Determine the (x, y) coordinate at the center of the cell enclosing the given text.  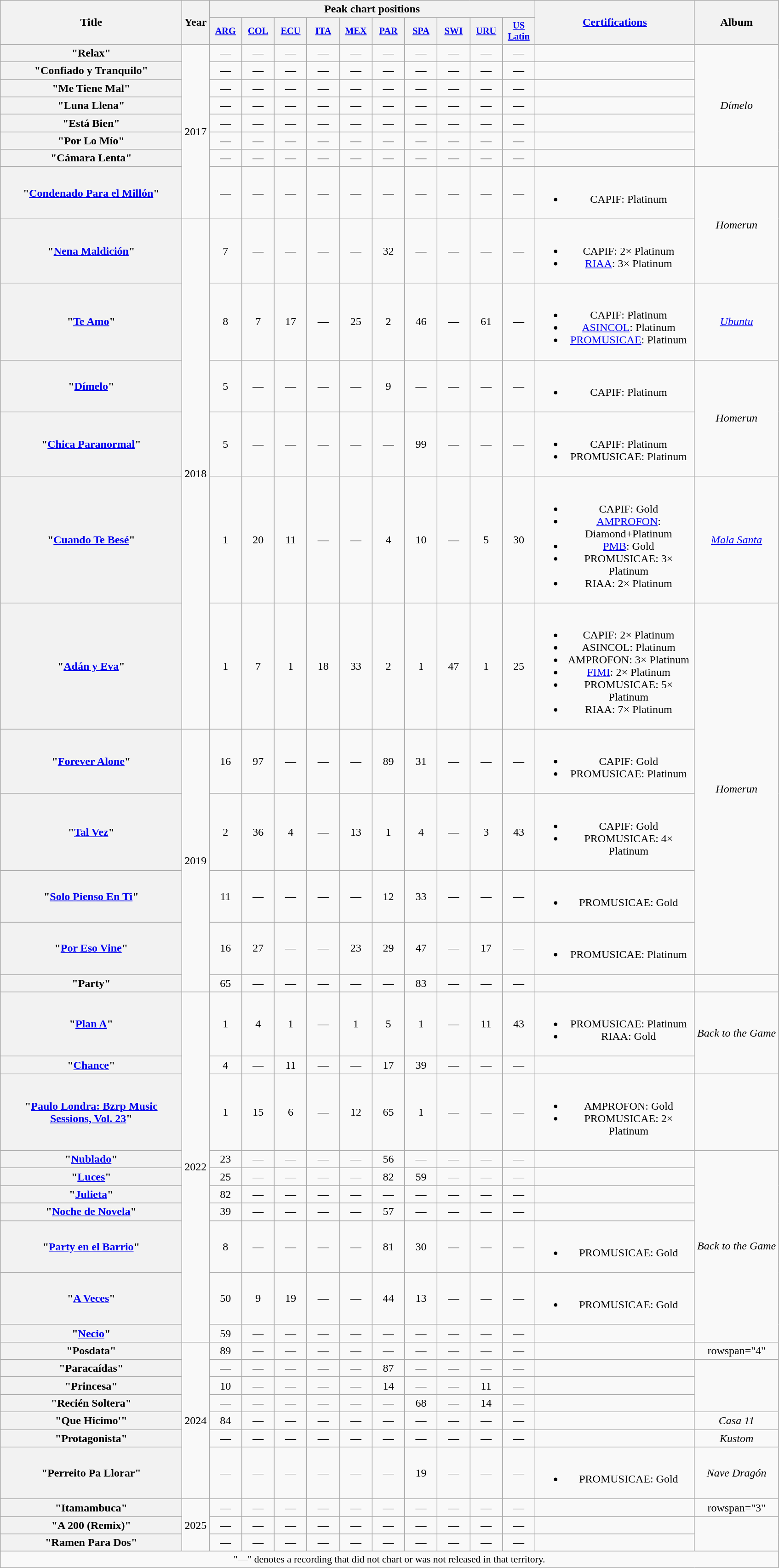
31 (421, 761)
Casa 11 (736, 1421)
"Nublado" (91, 1159)
2024 (196, 1420)
44 (388, 1298)
CAPIF: PlatinumPROMUSICAE: Platinum (614, 444)
"Que Hicimo'" (91, 1421)
"Está Bien" (91, 123)
"Posdata" (91, 1351)
ITA (323, 31)
"Itamambuca" (91, 1508)
20 (258, 540)
PROMUSICAE: Platinum (614, 949)
"Noche de Novela" (91, 1212)
Mala Santa (736, 540)
Year (196, 23)
AMPROFON: GoldPROMUSICAE: 2× Platinum (614, 1112)
ARG (225, 31)
CAPIF: 2× PlatinumASINCOL: PlatinumAMPROFON: 3× PlatinumFIMI: 2× PlatinumPROMUSICAE: 5× PlatinumRIAA: 7× Platinum (614, 666)
15 (258, 1112)
Kustom (736, 1438)
"Condenado Para el Millón" (91, 193)
"Party en el Barrio" (91, 1247)
"Confiado y Tranquilo" (91, 71)
"Ramen Para Dos" (91, 1543)
Title (91, 23)
84 (225, 1421)
27 (258, 949)
"Paulo Londra: Bzrp Music Sessions, Vol. 23" (91, 1112)
MEX (356, 31)
"Perreito Pa Llorar" (91, 1473)
rowspan="4" (736, 1351)
Dímelo (736, 105)
2025 (196, 1525)
6 (291, 1112)
"Me Tiene Mal" (91, 88)
"Chance" (91, 1065)
ECU (291, 31)
"Nena Maldición" (91, 251)
29 (388, 949)
2018 (196, 474)
"Por Eso Vine" (91, 949)
"Tal Vez" (91, 832)
"Forever Alone" (91, 761)
"Adán y Eva" (91, 666)
Album (736, 23)
"Party" (91, 983)
"Princesa" (91, 1386)
"Luces" (91, 1177)
"—" denotes a recording that did not chart or was not released in that territory. (389, 1560)
"Cuando Te Besé" (91, 540)
PAR (388, 31)
CAPIF: Platinum ASINCOL: PlatinumPROMUSICAE: Platinum (614, 322)
36 (258, 832)
61 (487, 322)
CAPIF: 2× PlatinumRIAA: 3× Platinum (614, 251)
"Chica Paranormal" (91, 444)
"Por Lo Mío" (91, 141)
"A Veces" (91, 1298)
2022 (196, 1167)
57 (388, 1212)
81 (388, 1247)
3 (487, 832)
56 (388, 1159)
SPA (421, 31)
CAPIF: GoldAMPROFON: Diamond+PlatinumPMB: GoldPROMUSICAE: 3× PlatinumRIAA: 2× Platinum (614, 540)
SWI (453, 31)
2017 (196, 131)
URU (487, 31)
83 (421, 983)
50 (225, 1298)
Nave Dragón (736, 1473)
"Relax" (91, 53)
68 (421, 1403)
"Plan A" (91, 1024)
"Luna Llena" (91, 106)
"Paracaídas" (91, 1368)
97 (258, 761)
"Necio" (91, 1333)
"A 200 (Remix)" (91, 1525)
2019 (196, 861)
Ubuntu (736, 322)
CAPIF: GoldPROMUSICAE: 4× Platinum (614, 832)
"Julieta" (91, 1194)
87 (388, 1368)
PROMUSICAE: PlatinumRIAA: Gold (614, 1024)
USLatin (519, 31)
"Solo Pienso En Ti" (91, 896)
rowspan="3" (736, 1508)
"Protagonista" (91, 1438)
COL (258, 31)
"Cámara Lenta" (91, 158)
32 (388, 251)
46 (421, 322)
"Dímelo" (91, 386)
"Recién Soltera" (91, 1403)
"Te Amo" (91, 322)
Certifications (614, 23)
Peak chart positions (372, 9)
99 (421, 444)
18 (323, 666)
CAPIF: GoldPROMUSICAE: Platinum (614, 761)
